Locate the cell with the specified text and output its [X, Y] center coordinate. 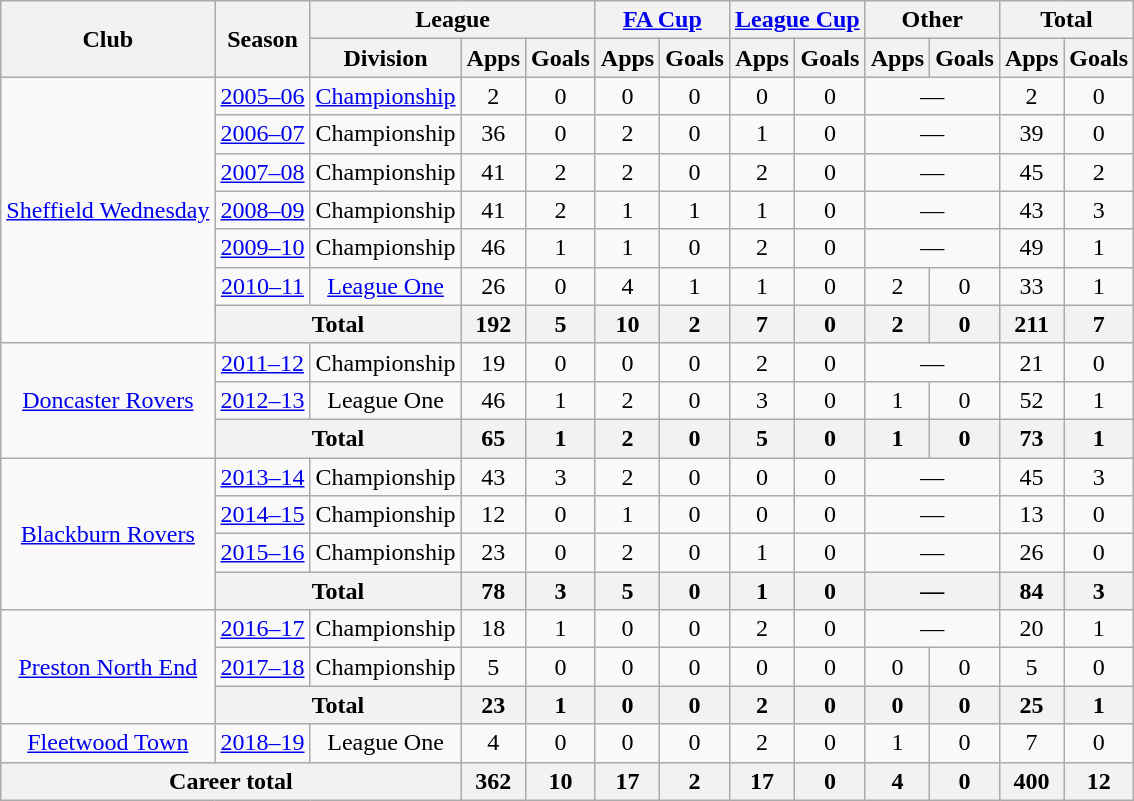
2012–13 [262, 400]
49 [1031, 248]
84 [1031, 591]
18 [493, 629]
73 [1031, 438]
2010–11 [262, 286]
Sheffield Wednesday [108, 210]
78 [493, 591]
2005–06 [262, 96]
2017–18 [262, 667]
52 [1031, 400]
21 [1031, 362]
33 [1031, 286]
2016–17 [262, 629]
65 [493, 438]
Fleetwood Town [108, 743]
362 [493, 781]
Career total [231, 781]
Division [386, 58]
Other [932, 20]
League [452, 20]
2018–19 [262, 743]
Preston North End [108, 667]
Blackburn Rovers [108, 534]
20 [1031, 629]
2011–12 [262, 362]
19 [493, 362]
2015–16 [262, 553]
Doncaster Rovers [108, 400]
2009–10 [262, 248]
2007–08 [262, 172]
Season [262, 39]
25 [1031, 705]
League Cup [797, 20]
211 [1031, 324]
2008–09 [262, 210]
2014–15 [262, 515]
39 [1031, 134]
192 [493, 324]
400 [1031, 781]
36 [493, 134]
2006–07 [262, 134]
FA Cup [662, 20]
13 [1031, 515]
2013–14 [262, 477]
Club [108, 39]
